Search for the cell housing the specified text and yield its (x, y) center coordinate. 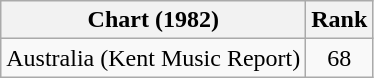
68 (340, 58)
Rank (340, 20)
Chart (1982) (154, 20)
Australia (Kent Music Report) (154, 58)
